Determine the [X, Y] coordinate at the center of the cell enclosing the given text.  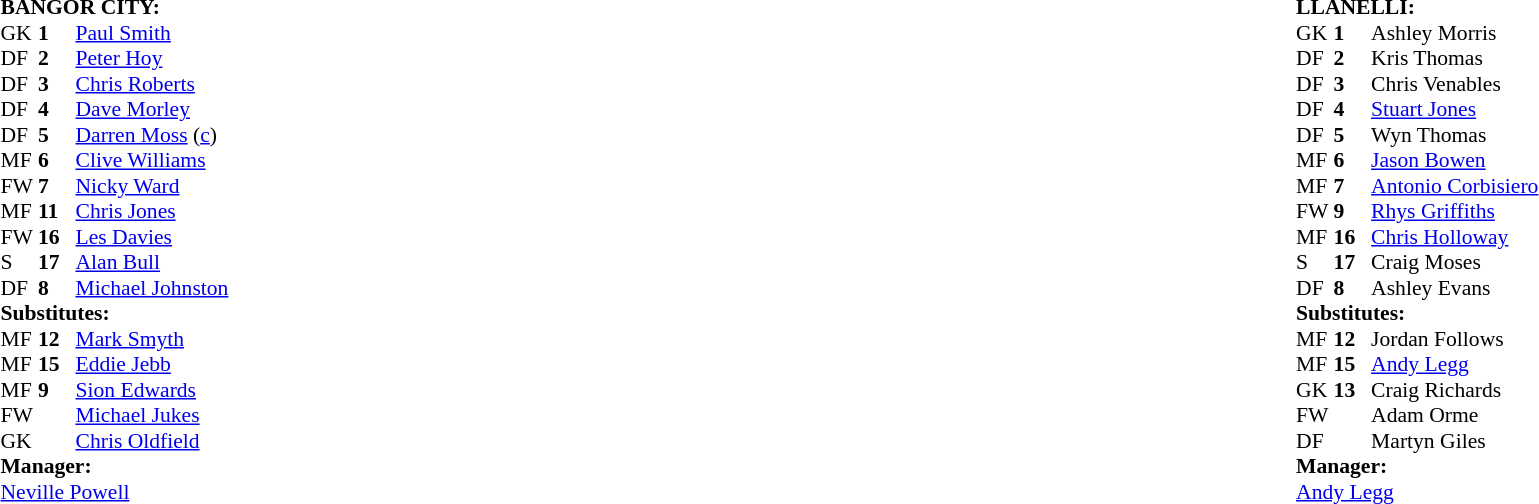
Paul Smith [152, 33]
Sion Edwards [152, 390]
Stuart Jones [1454, 109]
Darren Moss (c) [152, 135]
Martyn Giles [1454, 441]
Nicky Ward [152, 186]
Chris Venables [1454, 84]
Michael Johnston [152, 288]
Andy Legg [1454, 365]
Adam Orme [1454, 415]
Eddie Jebb [152, 365]
Les Davies [152, 237]
Antonio Corbisiero [1454, 186]
Craig Richards [1454, 390]
Chris Jones [152, 211]
Wyn Thomas [1454, 135]
Craig Moses [1454, 263]
Rhys Griffiths [1454, 211]
Chris Oldfield [152, 441]
Chris Holloway [1454, 237]
Mark Smyth [152, 339]
Dave Morley [152, 109]
Peter Hoy [152, 59]
Alan Bull [152, 263]
Ashley Evans [1454, 288]
Ashley Morris [1454, 33]
13 [1353, 390]
Jordan Follows [1454, 339]
Kris Thomas [1454, 59]
11 [57, 211]
Chris Roberts [152, 84]
Michael Jukes [152, 415]
Jason Bowen [1454, 161]
Clive Williams [152, 161]
